Search for the cell housing the specified text and yield its (X, Y) center coordinate. 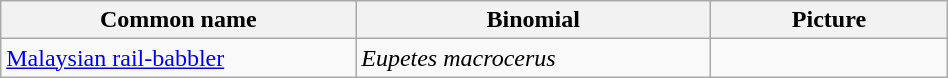
Common name (178, 20)
Malaysian rail-babbler (178, 58)
Binomial (534, 20)
Picture (830, 20)
Eupetes macrocerus (534, 58)
